Identify which cell holds the provided text, then report its (x, y) central coordinate. 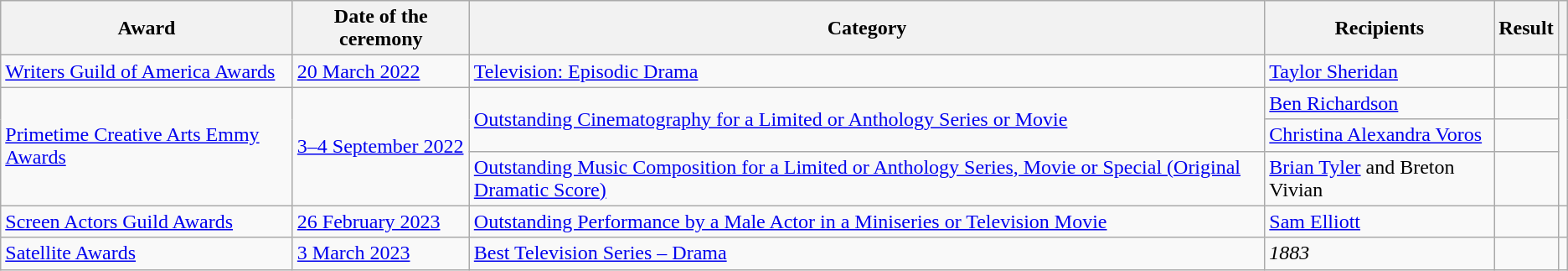
Sam Elliott (1380, 221)
Award (147, 29)
Primetime Creative Arts Emmy Awards (147, 146)
20 March 2022 (380, 71)
26 February 2023 (380, 221)
Best Television Series – Drama (867, 253)
Television: Episodic Drama (867, 71)
3 March 2023 (380, 253)
Recipients (1380, 29)
Outstanding Cinematography for a Limited or Anthology Series or Movie (867, 119)
Satellite Awards (147, 253)
Ben Richardson (1380, 103)
Result (1526, 29)
Brian Tyler and Breton Vivian (1380, 178)
1883 (1380, 253)
Writers Guild of America Awards (147, 71)
Christina Alexandra Voros (1380, 135)
Outstanding Music Composition for a Limited or Anthology Series, Movie or Special (Original Dramatic Score) (867, 178)
Screen Actors Guild Awards (147, 221)
Outstanding Performance by a Male Actor in a Miniseries or Television Movie (867, 221)
Date of the ceremony (380, 29)
Taylor Sheridan (1380, 71)
Category (867, 29)
3–4 September 2022 (380, 146)
